Capture the cell that displays the provided text and extract its (x, y) central coordinate. 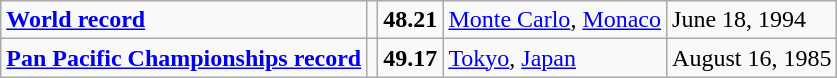
Pan Pacific Championships record (184, 58)
Monte Carlo, Monaco (555, 20)
Tokyo, Japan (555, 58)
49.17 (410, 58)
48.21 (410, 20)
World record (184, 20)
June 18, 1994 (752, 20)
August 16, 1985 (752, 58)
